For the text-containing cell, return its midpoint in [x, y] coordinate format. 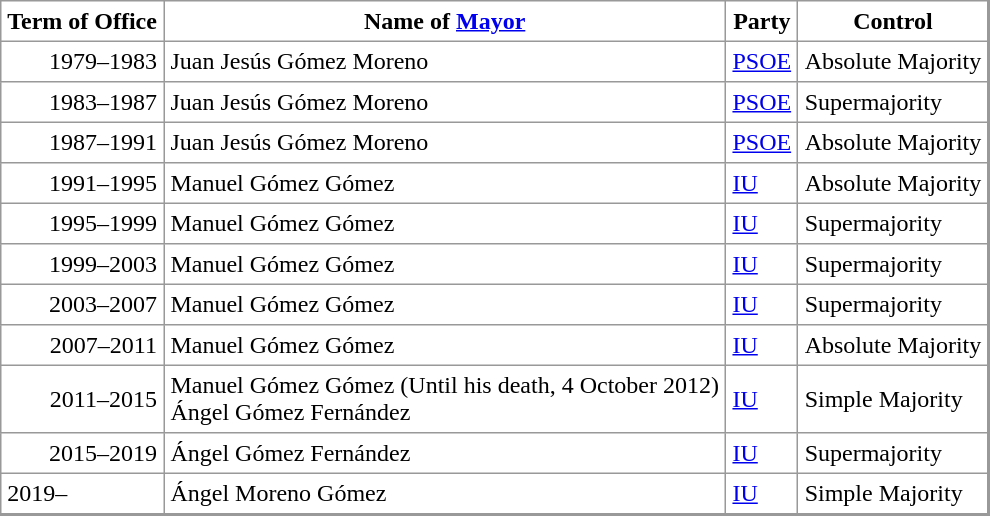
2015–2019 [82, 453]
2019– [82, 494]
Name of Mayor [445, 21]
2011–2015 [82, 399]
Party [762, 21]
2007–2011 [82, 345]
Control [894, 21]
1999–2003 [82, 264]
1979–1983 [82, 61]
1995–1999 [82, 223]
Ángel Moreno Gómez [445, 494]
2003–2007 [82, 304]
1983–1987 [82, 102]
1987–1991 [82, 142]
1991–1995 [82, 183]
Manuel Gómez Gómez (Until his death, 4 October 2012) Ángel Gómez Fernández [445, 399]
Ángel Gómez Fernández [445, 453]
Term of Office [82, 21]
